Identify which cell holds the provided text, then report its (X, Y) central coordinate. 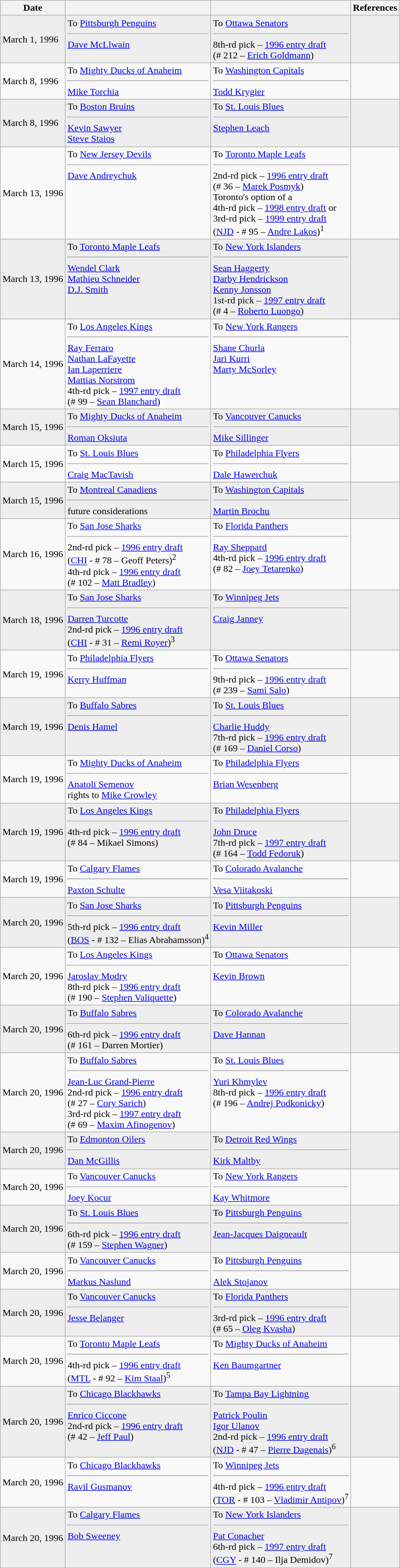
To Chicago BlackhawksRavil Gusmanov (138, 1482)
To Colorado AvalancheDave Hannan (281, 1029)
To Philadelphia FlyersKerry Huffman (138, 674)
To Mighty Ducks of AnaheimMike Torchia (138, 81)
To New Jersey DevilsDave Andreychuk (138, 193)
To Calgary FlamesPaxton Schulte (138, 879)
To Los Angeles Kings4th-rd pick – 1996 entry draft(# 84 – Mikael Simons) (138, 832)
To Ottawa Senators8th-rd pick – 1996 entry draft(# 212 – Erich Goldmann) (281, 39)
To Mighty Ducks of AnaheimRoman Oksiuta (138, 427)
To Pittsburgh PenguinsDave McLlwain (138, 39)
To Colorado AvalancheVesa Viitakoski (281, 879)
To Los Angeles KingsJaroslav Modry8th-rd pick – 1996 entry draft(# 190 – Stephen Valiquette) (138, 976)
To Pittsburgh PenguinsKevin Miller (281, 922)
To San Jose SharksDarren Turcotte2nd-rd pick – 1996 entry draft(CHI - # 31 – Remi Royer)3 (138, 620)
To Vancouver CanucksMarkus Naslund (138, 1271)
To New York RangersShane ChurlaJari KurriMarty McSorley (281, 364)
To Washington CapitalsMartin Brochu (281, 500)
To Mighty Ducks of AnaheimKen Baumgartner (281, 1361)
March 16, 1996 (33, 554)
To San Jose Sharks2nd-rd pick – 1996 entry draft(CHI - # 78 – Geoff Peters)24th-rd pick – 1996 entry draft(# 102 – Matt Bradley) (138, 554)
To Vancouver CanucksJesse Belanger (138, 1313)
To St. Louis BluesYuri Khmylev8th-rd pick – 1996 entry draft(# 196 – Andrej Podkonicky) (281, 1092)
March 18, 1996 (33, 620)
To Washington CapitalsTodd Krygier (281, 81)
To Tampa Bay LightningPatrick PoulinIgor Ulanov2nd-rd pick – 1996 entry draft(NJD - # 47 – Pierre Dagenais)6 (281, 1422)
To St. Louis BluesStephen Leach (281, 123)
To New York IslandersSean HaggertyDarby HendricksonKenny Jonsson1st-rd pick – 1997 entry draft(# 4 – Roberto Luongo) (281, 279)
To St. Louis BluesCraig MacTavish (138, 464)
To Florida PanthersRay Sheppard4th-rd pick – 1996 entry draft(# 82 – Joey Tetarenko) (281, 554)
To Los Angeles KingsRay FerraroNathan LaFayetteIan LaperriereMattias Norstrom4th-rd pick – 1997 entry draft(# 99 – Sean Blanchard) (138, 364)
To Toronto Maple Leafs4th-rd pick – 1996 entry draft(MTL - # 92 – Kim Staal)5 (138, 1361)
To Edmonton OilersDan McGillis (138, 1150)
To Pittsburgh PenguinsAlek Stojanov (281, 1271)
To Vancouver CanucksJoey Kocur (138, 1187)
To Boston BruinsKevin SawyerSteve Staios (138, 123)
March 1, 1996 (33, 39)
To Buffalo SabresDenis Hamel (138, 727)
To Winnipeg JetsCraig Janney (281, 620)
To Florida Panthers3rd-rd pick – 1996 entry draft(# 65 – Oleg Kvasha) (281, 1313)
Date (33, 8)
References (375, 8)
To Vancouver CanucksMike Sillinger (281, 427)
To Detroit Red WingsKirk Maltby (281, 1150)
To St. Louis BluesCharlie Huddy7th-rd pick – 1996 entry draft(# 169 – Daniel Corso) (281, 727)
To Calgary FlamesBob Sweeney (138, 1537)
To Mighty Ducks of AnaheimAnatoli Semenovrights to Mike Crowley (138, 779)
To Winnipeg Jets4th-rd pick – 1996 entry draft(TOR - # 103 – Vladimir Antipov)7 (281, 1482)
To New York RangersKay Whitmore (281, 1187)
To Philadelphia FlyersDale Hawerchuk (281, 464)
To Montreal Canadiensfuture considerations (138, 500)
To New York IslandersPat Conacher6th-rd pick – 1997 entry draft(CGY - # 140 – Ilja Demidov)7 (281, 1537)
To Philadelphia FlyersJohn Druce7th-rd pick – 1997 entry draft(# 164 – Todd Fedoruk) (281, 832)
To Buffalo Sabres6th-rd pick – 1996 entry draft(# 161 – Darren Mortier) (138, 1029)
To Philadelphia FlyersBrian Wesenberg (281, 779)
To Ottawa Senators9th-rd pick – 1996 entry draft(# 239 – Sami Salo) (281, 674)
To Pittsburgh PenguinsJean-Jacques Daigneault (281, 1229)
To San Jose Sharks5th-rd pick – 1996 entry draft(BOS - # 132 – Elias Abrahamsson)4 (138, 922)
To Buffalo SabresJean-Luc Grand-Pierre2nd-rd pick – 1996 entry draft(# 27 – Cory Sarich)3rd-rd pick – 1997 entry draft(# 69 – Maxim Afinogenov) (138, 1092)
To Ottawa SenatorsKevin Brown (281, 976)
March 14, 1996 (33, 364)
To Chicago BlackhawksEnrico Ciccone2nd-rd pick – 1996 entry draft(# 42 – Jeff Paul) (138, 1422)
To St. Louis Blues6th-rd pick – 1996 entry draft(# 159 – Stephen Wagner) (138, 1229)
To Toronto Maple LeafsWendel ClarkMathieu SchneiderD.J. Smith (138, 279)
